Identify which cell holds the provided text, then report its [X, Y] central coordinate. 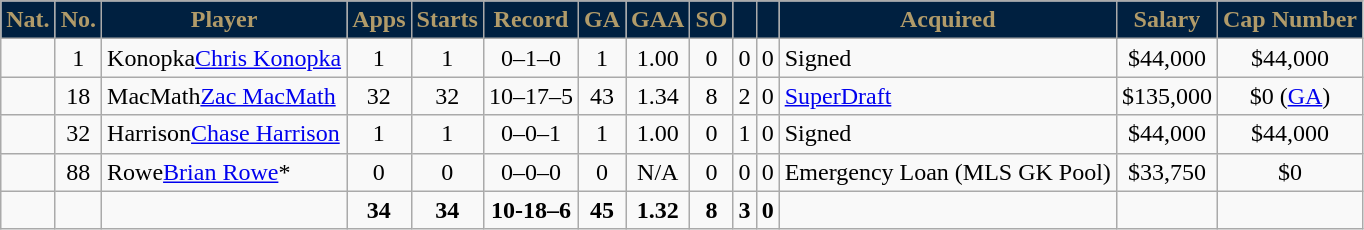
43 [602, 96]
18 [78, 96]
$0 (GA) [1290, 96]
0–0–0 [530, 172]
HarrisonChase Harrison [224, 134]
$33,750 [1166, 172]
Record [530, 20]
Nat. [28, 20]
Emergency Loan (MLS GK Pool) [948, 172]
SO [712, 20]
10-18–6 [530, 210]
RoweBrian Rowe* [224, 172]
GAA [658, 20]
2 [744, 96]
Cap Number [1290, 20]
MacMathZac MacMath [224, 96]
1.32 [658, 210]
1.34 [658, 96]
Player [224, 20]
88 [78, 172]
KonopkaChris Konopka [224, 58]
45 [602, 210]
0–1–0 [530, 58]
3 [744, 210]
GA [602, 20]
$135,000 [1166, 96]
Salary [1166, 20]
Starts [447, 20]
N/A [658, 172]
Acquired [948, 20]
$0 [1290, 172]
No. [78, 20]
0–0–1 [530, 134]
Apps [379, 20]
SuperDraft [948, 96]
10–17–5 [530, 96]
